Scan for the cell matching the given text and deliver its (X, Y) coordinate at center. 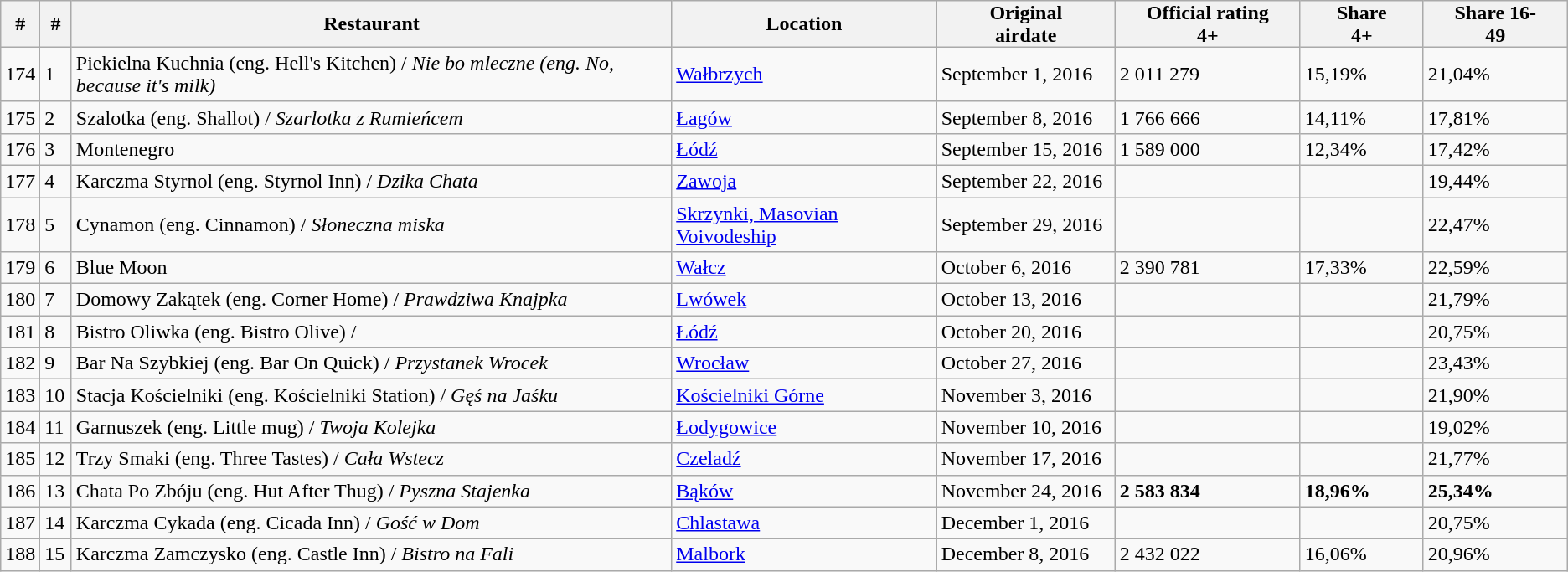
Bistro Oliwka (eng. Bistro Olive) / (371, 332)
22,59% (1495, 268)
Bąków (804, 491)
Szalotka (eng. Shallot) / Szarlotka z Rumieńcem (371, 117)
Łodygowice (804, 427)
Location (804, 24)
2 (56, 117)
Stacja Kościelniki (eng. Kościelniki Station) / Gęś na Jaśku (371, 395)
Zawoja (804, 181)
174 (20, 74)
Share 16-49 (1495, 24)
Restaurant (371, 24)
25,34% (1495, 491)
14,11% (1362, 117)
Montenegro (371, 149)
Trzy Smaki (eng. Three Tastes) / Cała Wstecz (371, 459)
Karczma Zamczysko (eng. Castle Inn) / Bistro na Fali (371, 554)
Wałbrzych (804, 74)
November 3, 2016 (1025, 395)
177 (20, 181)
Karczma Cykada (eng. Cicada Inn) / Gość w Dom (371, 523)
Karczma Styrnol (eng. Styrnol Inn) / Dzika Chata (371, 181)
December 1, 2016 (1025, 523)
Kościelniki Górne (804, 395)
5 (56, 224)
13 (56, 491)
21,79% (1495, 300)
182 (20, 363)
Wałcz (804, 268)
September 1, 2016 (1025, 74)
Wrocław (804, 363)
184 (20, 427)
2 432 022 (1208, 554)
15 (56, 554)
November 10, 2016 (1025, 427)
September 15, 2016 (1025, 149)
14 (56, 523)
1 (56, 74)
4 (56, 181)
Malbork (804, 554)
October 13, 2016 (1025, 300)
181 (20, 332)
1 589 000 (1208, 149)
Official rating 4+ (1208, 24)
Piekielna Kuchnia (eng. Hell's Kitchen) / Nie bo mleczne (eng. No, because it's milk) (371, 74)
Cynamon (eng. Cinnamon) / Słoneczna miska (371, 224)
11 (56, 427)
21,04% (1495, 74)
188 (20, 554)
20,96% (1495, 554)
Garnuszek (eng. Little mug) / Twoja Kolejka (371, 427)
Blue Moon (371, 268)
8 (56, 332)
November 24, 2016 (1025, 491)
1 766 666 (1208, 117)
180 (20, 300)
17,42% (1495, 149)
November 17, 2016 (1025, 459)
6 (56, 268)
186 (20, 491)
Domowy Zakątek (eng. Corner Home) / Prawdziwa Knajpka (371, 300)
October 6, 2016 (1025, 268)
17,33% (1362, 268)
Share 4+ (1362, 24)
December 8, 2016 (1025, 554)
Chlastawa (804, 523)
September 22, 2016 (1025, 181)
175 (20, 117)
179 (20, 268)
22,47% (1495, 224)
15,19% (1362, 74)
Lwówek (804, 300)
183 (20, 395)
2 390 781 (1208, 268)
Skrzynki, Masovian Voivodeship (804, 224)
178 (20, 224)
Original airdate (1025, 24)
21,77% (1495, 459)
October 20, 2016 (1025, 332)
18,96% (1362, 491)
21,90% (1495, 395)
Chata Po Zbóju (eng. Hut After Thug) / Pyszna Stajenka (371, 491)
September 8, 2016 (1025, 117)
19,02% (1495, 427)
Bar Na Szybkiej (eng. Bar On Quick) / Przystanek Wrocek (371, 363)
16,06% (1362, 554)
2 583 834 (1208, 491)
176 (20, 149)
Łagów (804, 117)
23,43% (1495, 363)
Czeladź (804, 459)
185 (20, 459)
7 (56, 300)
9 (56, 363)
187 (20, 523)
3 (56, 149)
19,44% (1495, 181)
17,81% (1495, 117)
September 29, 2016 (1025, 224)
12,34% (1362, 149)
12 (56, 459)
10 (56, 395)
2 011 279 (1208, 74)
October 27, 2016 (1025, 363)
